Return [x, y] of the center of cell containing provided text 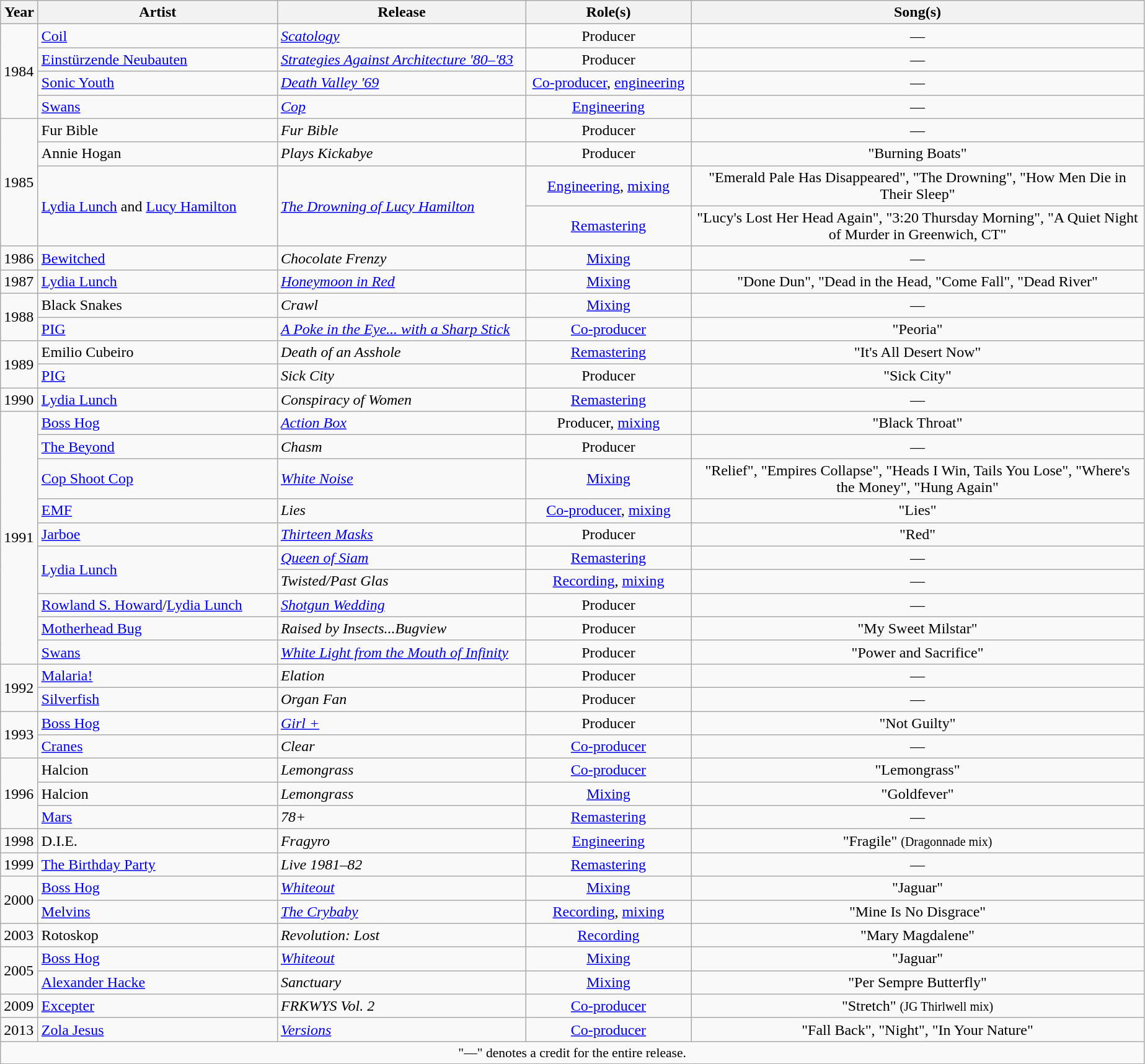
Honeymoon in Red [402, 281]
2003 [20, 935]
Conspiracy of Women [402, 400]
Year [20, 12]
D.I.E. [157, 841]
Organ Fan [402, 699]
White Light from the Mouth of Infinity [402, 652]
"Fragile" (Dragonnade mix) [917, 841]
Excepter [157, 1006]
Versions [402, 1029]
Scatology [402, 36]
Mars [157, 817]
"It's All Desert Now" [917, 353]
1988 [20, 317]
"Stretch" (JG Thirlwell mix) [917, 1006]
Cranes [157, 747]
"Per Sempre Butterfly" [917, 982]
A Poke in the Eye... with a Sharp Stick [402, 329]
1998 [20, 841]
"Black Throat" [917, 423]
Alexander Hacke [157, 982]
Plays Kickabye [402, 154]
1987 [20, 281]
Co-producer, mixing [608, 511]
"Relief", "Empires Collapse", "Heads I Win, Tails You Lose", "Where's the Money", "Hung Again" [917, 478]
Song(s) [917, 12]
1999 [20, 864]
Sick City [402, 376]
Sanctuary [402, 982]
Bewitched [157, 258]
Death of an Asshole [402, 353]
Girl + [402, 723]
"Mary Magdalene" [917, 935]
The Birthday Party [157, 864]
Black Snakes [157, 305]
Raised by Insects...Bugview [402, 628]
Sonic Youth [157, 83]
Live 1981–82 [402, 864]
Producer, mixing [608, 423]
Shotgun Wedding [402, 605]
Queen of Siam [402, 558]
2005 [20, 970]
"Peoria" [917, 329]
1992 [20, 687]
2013 [20, 1029]
78+ [402, 817]
Thirteen Masks [402, 534]
"Lucy's Lost Her Head Again", "3:20 Thursday Morning", "A Quiet Night of Murder in Greenwich, CT" [917, 226]
Role(s) [608, 12]
Annie Hogan [157, 154]
Zola Jesus [157, 1029]
1993 [20, 735]
Engineering, mixing [608, 186]
1991 [20, 538]
EMF [157, 511]
Fragyro [402, 841]
"Burning Boats" [917, 154]
Einstürzende Neubauten [157, 59]
Jarboe [157, 534]
"—" denotes a credit for the entire release. [573, 1052]
Cop Shoot Cop [157, 478]
"Done Dun", "Dead in the Head, "Come Fall", "Dead River" [917, 281]
1990 [20, 400]
Clear [402, 747]
1986 [20, 258]
The Beyond [157, 447]
Elation [402, 675]
Melvins [157, 912]
Rotoskop [157, 935]
The Crybaby [402, 912]
Malaria! [157, 675]
White Noise [402, 478]
1996 [20, 794]
Motherhead Bug [157, 628]
"Fall Back", "Night", "In Your Nature" [917, 1029]
Revolution: Lost [402, 935]
"Mine Is No Disgrace" [917, 912]
Artist [157, 12]
Rowland S. Howard/Lydia Lunch [157, 605]
Death Valley '69 [402, 83]
2009 [20, 1006]
Chocolate Frenzy [402, 258]
Recording [608, 935]
1985 [20, 182]
Action Box [402, 423]
Strategies Against Architecture '80–'83 [402, 59]
"Lemongrass" [917, 770]
FRKWYS Vol. 2 [402, 1006]
"Lies" [917, 511]
"Red" [917, 534]
"Power and Sacrifice" [917, 652]
Lies [402, 511]
"My Sweet Milstar" [917, 628]
Release [402, 12]
The Drowning of Lucy Hamilton [402, 206]
1984 [20, 71]
Silverfish [157, 699]
1989 [20, 364]
Twisted/Past Glas [402, 581]
2000 [20, 900]
Chasm [402, 447]
Coil [157, 36]
Lydia Lunch and Lucy Hamilton [157, 206]
"Goldfever" [917, 794]
Crawl [402, 305]
"Not Guilty" [917, 723]
"Sick City" [917, 376]
Co-producer, engineering [608, 83]
Cop [402, 107]
Emilio Cubeiro [157, 353]
"Emerald Pale Has Disappeared", "The Drowning", "How Men Die in Their Sleep" [917, 186]
